Provide the (X, Y) coordinate of the cell's center where the given text is located.  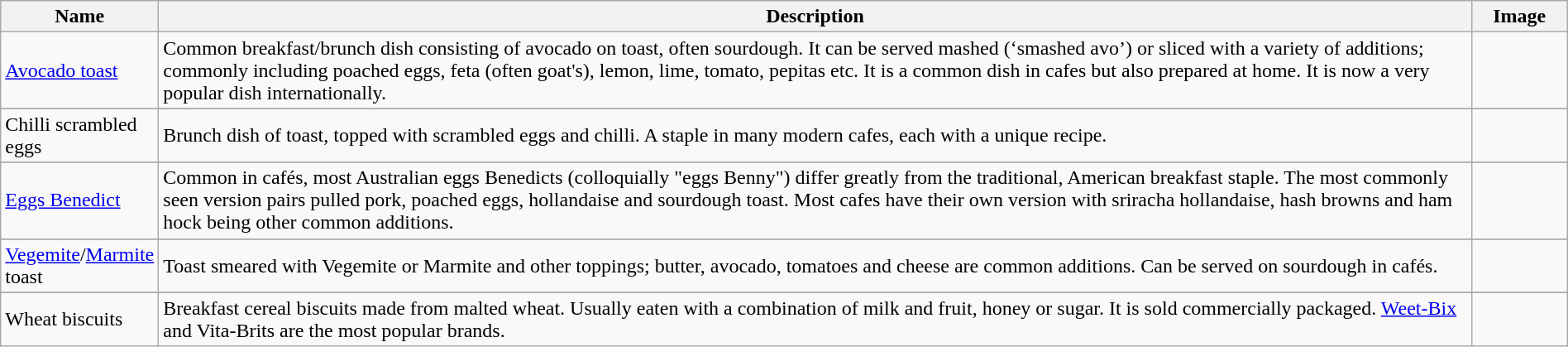
Image (1519, 17)
Avocado toast (79, 70)
Chilli scrambled eggs (79, 136)
Brunch dish of toast, topped with scrambled eggs and chilli. A staple in many modern cafes, each with a unique recipe. (815, 136)
Wheat biscuits (79, 320)
Description (815, 17)
Eggs Benedict (79, 200)
Name (79, 17)
Vegemite/Marmite toast (79, 265)
